Scan for the cell matching the given text and deliver its [x, y] coordinate at center. 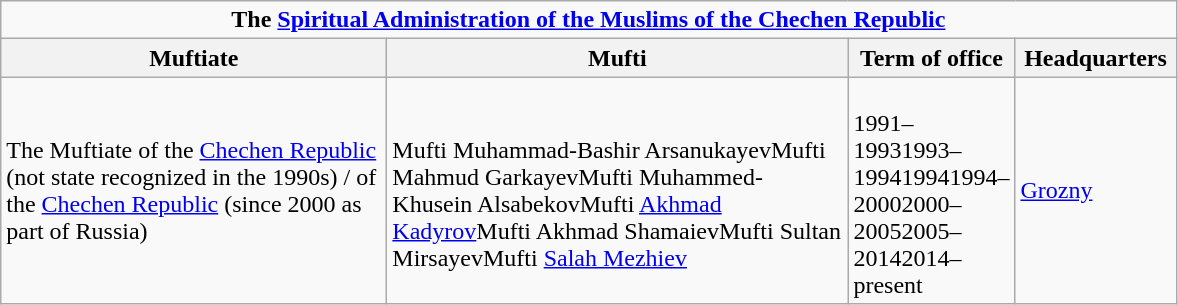
Term of office [932, 58]
1991–19931993–199419941994–20002000–20052005–20142014–present [932, 190]
The Spiritual Administration of the Muslims of the Chechen Republic [588, 20]
Mufti [618, 58]
Muftiate [194, 58]
Grozny [1096, 190]
The Muftiate of the Chechen Republic (not state recognized in the 1990s) / of the Chechen Republic (since 2000 as part of Russia) [194, 190]
Headquarters [1096, 58]
